Extract the [X, Y] coordinate from the center of the cell holding the provided text.  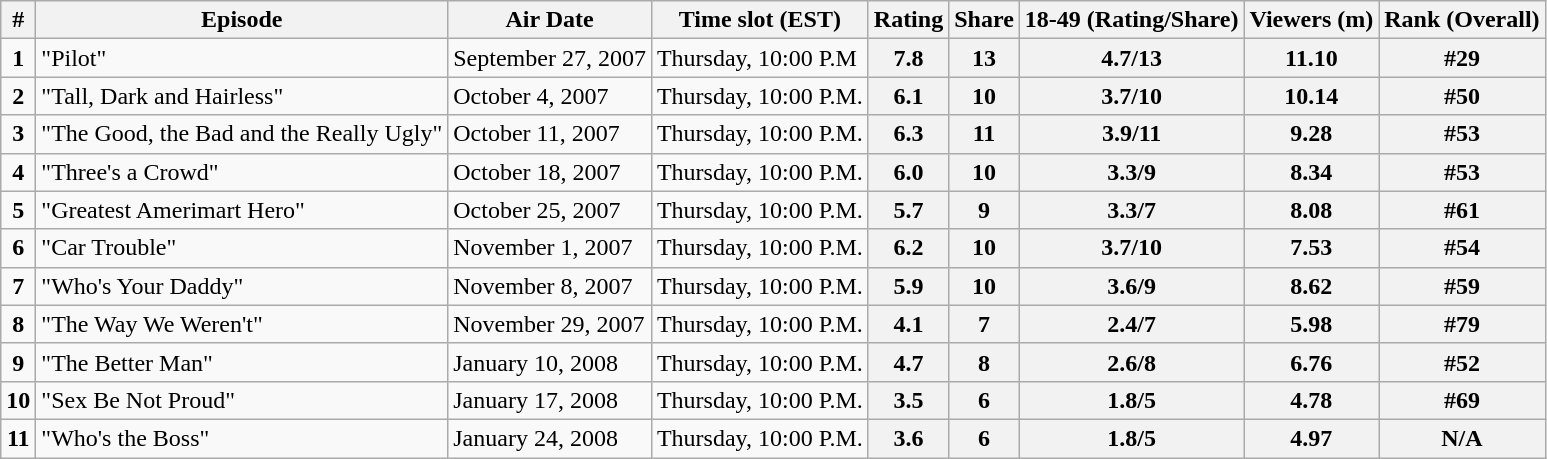
November 8, 2007 [550, 286]
18-49 (Rating/Share) [1132, 20]
2.6/8 [1132, 362]
Air Date [550, 20]
#29 [1462, 58]
October 25, 2007 [550, 210]
Rank (Overall) [1462, 20]
Time slot (EST) [760, 20]
10.14 [1312, 96]
Episode [242, 20]
4.7/13 [1132, 58]
3.9/11 [1132, 134]
5.7 [908, 210]
"Who's the Boss" [242, 438]
#52 [1462, 362]
January 10, 2008 [550, 362]
# [18, 20]
Thursday, 10:00 P.M [760, 58]
5 [18, 210]
4.78 [1312, 400]
January 24, 2008 [550, 438]
3.6 [908, 438]
"The Good, the Bad and the Really Ugly" [242, 134]
"Car Trouble" [242, 248]
6.76 [1312, 362]
5.9 [908, 286]
11.10 [1312, 58]
3.3/9 [1132, 172]
January 17, 2008 [550, 400]
2.4/7 [1132, 324]
4.97 [1312, 438]
13 [984, 58]
Rating [908, 20]
6.1 [908, 96]
#50 [1462, 96]
7.8 [908, 58]
2 [18, 96]
4.7 [908, 362]
4 [18, 172]
N/A [1462, 438]
November 1, 2007 [550, 248]
October 11, 2007 [550, 134]
October 18, 2007 [550, 172]
3.3/7 [1132, 210]
"Who's Your Daddy" [242, 286]
6.2 [908, 248]
6.3 [908, 134]
7.53 [1312, 248]
9.28 [1312, 134]
Share [984, 20]
"The Better Man" [242, 362]
4.1 [908, 324]
"Pilot" [242, 58]
#54 [1462, 248]
"The Way We Weren't" [242, 324]
1 [18, 58]
8.62 [1312, 286]
3.5 [908, 400]
#59 [1462, 286]
#79 [1462, 324]
September 27, 2007 [550, 58]
#69 [1462, 400]
"Tall, Dark and Hairless" [242, 96]
#61 [1462, 210]
"Three's a Crowd" [242, 172]
Viewers (m) [1312, 20]
5.98 [1312, 324]
"Sex Be Not Proud" [242, 400]
8.08 [1312, 210]
3 [18, 134]
November 29, 2007 [550, 324]
"Greatest Amerimart Hero" [242, 210]
6.0 [908, 172]
October 4, 2007 [550, 96]
8.34 [1312, 172]
3.6/9 [1132, 286]
